For the text-containing cell, return its midpoint in [x, y] coordinate format. 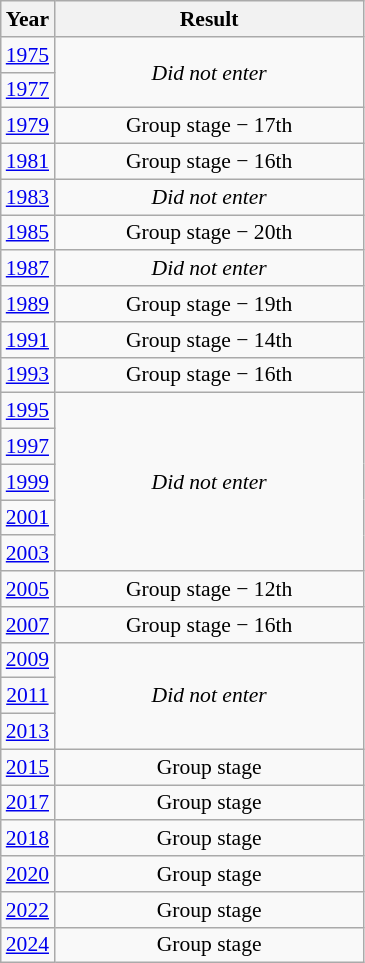
1987 [28, 269]
Result [209, 19]
2018 [28, 839]
2009 [28, 660]
1981 [28, 162]
2011 [28, 696]
1985 [28, 233]
Group stage − 19th [209, 304]
1977 [28, 90]
Group stage − 20th [209, 233]
2003 [28, 554]
1989 [28, 304]
2005 [28, 589]
1975 [28, 55]
Group stage − 12th [209, 589]
1993 [28, 375]
1983 [28, 197]
1979 [28, 126]
1995 [28, 411]
2001 [28, 518]
2015 [28, 767]
Group stage − 14th [209, 340]
Group stage − 17th [209, 126]
1991 [28, 340]
1997 [28, 447]
2007 [28, 625]
2024 [28, 945]
Year [28, 19]
2017 [28, 803]
1999 [28, 482]
2020 [28, 874]
2022 [28, 910]
2013 [28, 732]
